Provide the (X, Y) coordinate of the cell's center where the given text is located.  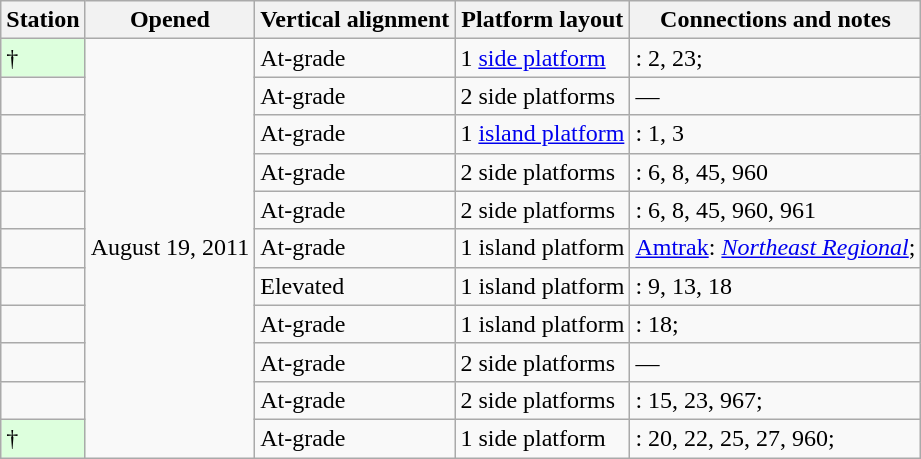
: 1, 3 (776, 134)
Vertical alignment (355, 20)
Connections and notes (776, 20)
August 19, 2011 (170, 248)
: 20, 22, 25, 27, 960; (776, 438)
: 6, 8, 45, 960, 961 (776, 210)
Opened (170, 20)
: 15, 23, 967; (776, 400)
Station (43, 20)
: 6, 8, 45, 960 (776, 172)
: 9, 13, 18 (776, 286)
: 2, 23; (776, 58)
Amtrak: Northeast Regional; (776, 248)
: 18; (776, 324)
Elevated (355, 286)
Platform layout (542, 20)
